Detect which cell encompasses the target text, then output its (x, y) center coordinate. 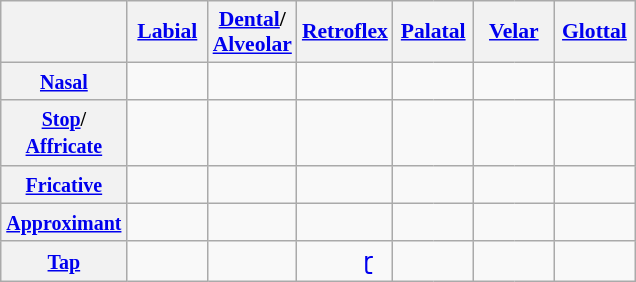
Glottal (594, 32)
Nasal (64, 81)
Dental/Alveolar (252, 32)
Labial (168, 32)
Palatal (434, 32)
Retroflex (345, 32)
Fricative (64, 184)
Velar (514, 32)
Stop/Affricate (64, 132)
Tap (64, 261)
ɽ (369, 261)
Approximant (64, 222)
